Capture the cell that displays the provided text and extract its [x, y] central coordinate. 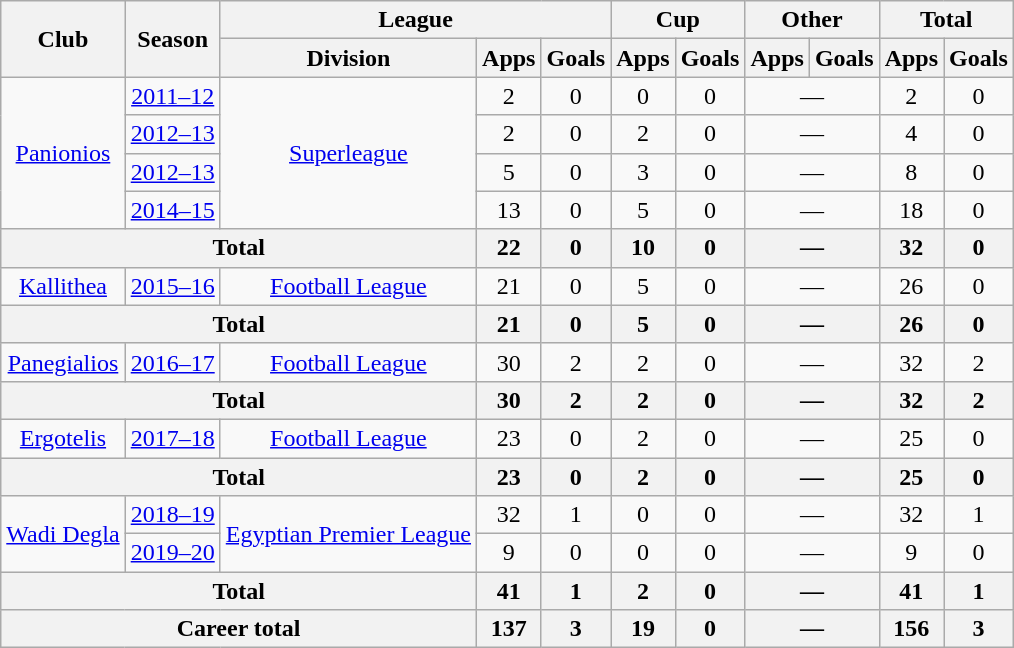
4 [911, 134]
Cup [678, 20]
137 [509, 629]
Egyptian Premier League [348, 534]
2019–20 [172, 553]
18 [911, 210]
Wadi Degla [63, 534]
Kallithea [63, 286]
2017–18 [172, 438]
2015–16 [172, 286]
10 [643, 248]
Club [63, 39]
Other [812, 20]
8 [911, 172]
Panegialios [63, 362]
Season [172, 39]
22 [509, 248]
156 [911, 629]
League [415, 20]
Career total [239, 629]
2011–12 [172, 96]
Superleague [348, 153]
Ergotelis [63, 438]
19 [643, 629]
2018–19 [172, 515]
Division [348, 58]
Panionios [63, 153]
2016–17 [172, 362]
13 [509, 210]
2014–15 [172, 210]
